Pinpoint the cell where the given text exists, returning its [X, Y] midpoint coordinate. 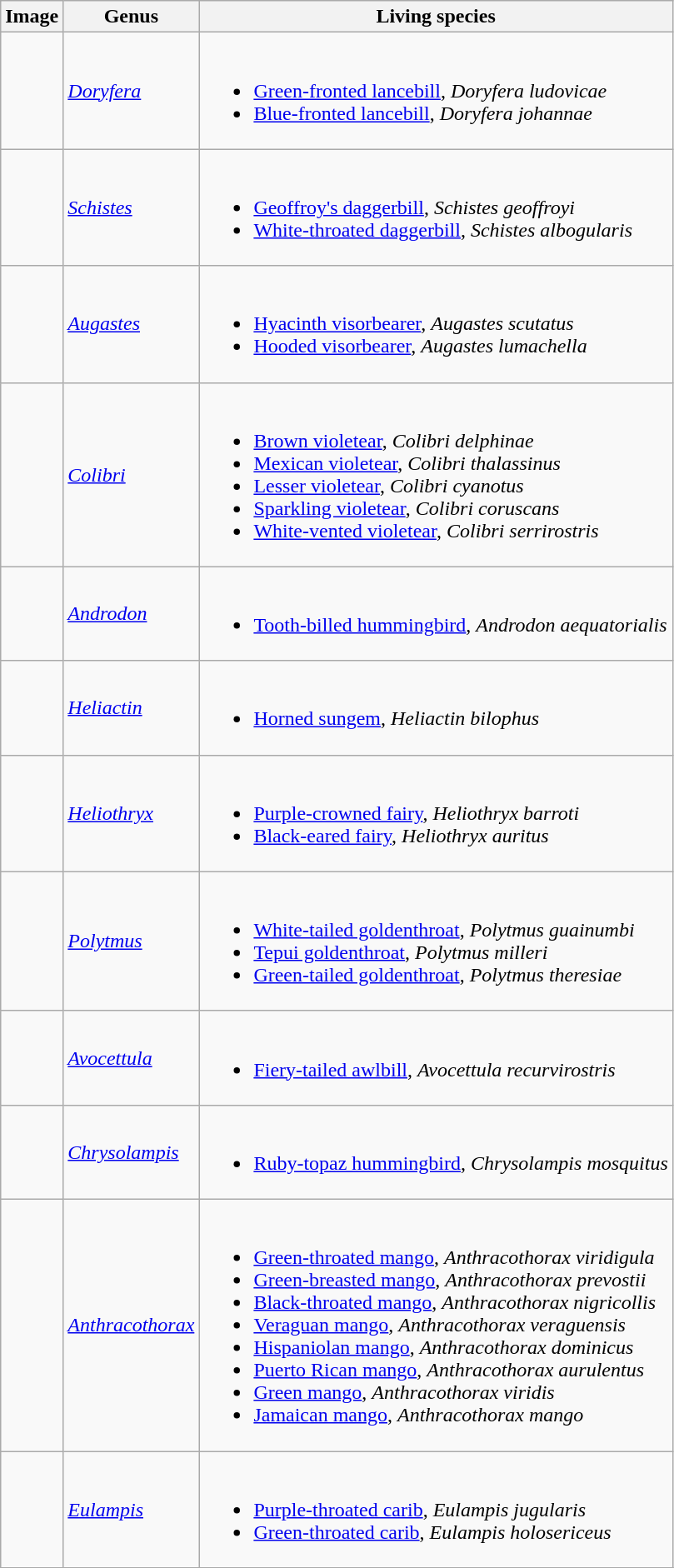
Colibri [132, 475]
Schistes [132, 207]
Purple-crowned fairy, Heliothryx barrotiBlack-eared fairy, Heliothryx auritus [436, 813]
Geoffroy's daggerbill, Schistes geoffroyiWhite-throated daggerbill, Schistes albogularis [436, 207]
Eulampis [132, 1510]
Chrysolampis [132, 1151]
Augastes [132, 324]
Fiery-tailed awlbill, Avocettula recurvirostris [436, 1058]
Image [32, 17]
White-tailed goldenthroat, Polytmus guainumbiTepui goldenthroat, Polytmus milleriGreen-tailed goldenthroat, Polytmus theresiae [436, 941]
Heliactin [132, 708]
Doryfera [132, 91]
Living species [436, 17]
Horned sungem, Heliactin bilophus [436, 708]
Ruby-topaz hummingbird, Chrysolampis mosquitus [436, 1151]
Heliothryx [132, 813]
Purple-throated carib, Eulampis jugularisGreen-throated carib, Eulampis holosericeus [436, 1510]
Polytmus [132, 941]
Green-fronted lancebill, Doryfera ludovicaeBlue-fronted lancebill, Doryfera johannae [436, 91]
Genus [132, 17]
Tooth-billed hummingbird, Androdon aequatorialis [436, 613]
Androdon [132, 613]
Hyacinth visorbearer, Augastes scutatusHooded visorbearer, Augastes lumachella [436, 324]
Avocettula [132, 1058]
Anthracothorax [132, 1325]
